Search for the cell housing the specified text and yield its (X, Y) center coordinate. 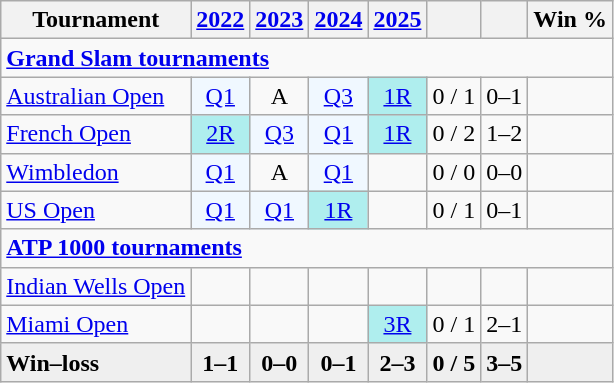
1–1 (220, 362)
2R (220, 134)
2023 (280, 20)
1–2 (504, 134)
2025 (398, 20)
Tournament (96, 20)
US Open (96, 210)
French Open (96, 134)
Wimbledon (96, 172)
Indian Wells Open (96, 286)
3–5 (504, 362)
Grand Slam tournaments (307, 58)
2024 (338, 20)
2–3 (398, 362)
Win % (570, 20)
Win–loss (96, 362)
Australian Open (96, 96)
0 / 5 (454, 362)
0 / 2 (454, 134)
ATP 1000 tournaments (307, 248)
0 / 0 (454, 172)
Miami Open (96, 324)
3R (398, 324)
2–1 (504, 324)
2022 (220, 20)
